Return [X, Y] of the center of cell containing provided text 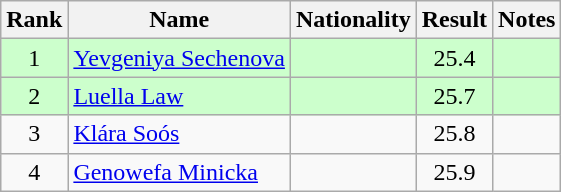
25.4 [454, 58]
Nationality [353, 20]
Rank [34, 20]
4 [34, 172]
Luella Law [180, 96]
Notes [527, 20]
25.7 [454, 96]
Result [454, 20]
25.9 [454, 172]
Genowefa Minicka [180, 172]
1 [34, 58]
Klára Soós [180, 134]
Name [180, 20]
2 [34, 96]
25.8 [454, 134]
Yevgeniya Sechenova [180, 58]
3 [34, 134]
